Pinpoint the cell where the given text exists, returning its (X, Y) midpoint coordinate. 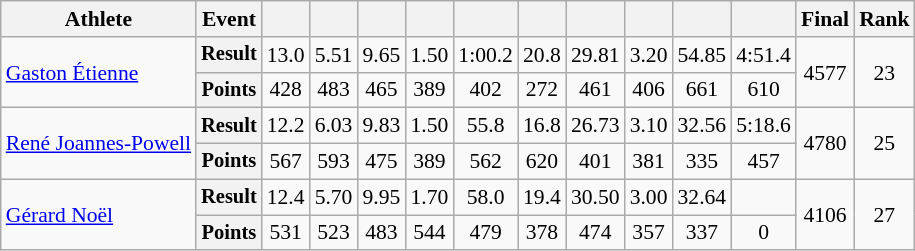
30.50 (596, 197)
27 (884, 214)
531 (286, 233)
0 (764, 233)
Gérard Noël (98, 214)
9.95 (381, 197)
54.85 (702, 55)
5:18.6 (764, 126)
4:51.4 (764, 55)
661 (702, 90)
3.10 (649, 126)
475 (381, 162)
4577 (825, 72)
457 (764, 162)
406 (649, 90)
32.56 (702, 126)
401 (596, 162)
562 (486, 162)
6.03 (334, 126)
381 (649, 162)
5.70 (334, 197)
337 (702, 233)
461 (596, 90)
26.73 (596, 126)
12.2 (286, 126)
335 (702, 162)
465 (381, 90)
29.81 (596, 55)
55.8 (486, 126)
9.83 (381, 126)
Event (229, 19)
479 (486, 233)
402 (486, 90)
Gaston Étienne (98, 72)
1.70 (429, 197)
428 (286, 90)
58.0 (486, 197)
4106 (825, 214)
Rank (884, 19)
René Joannes-Powell (98, 144)
523 (334, 233)
610 (764, 90)
5.51 (334, 55)
Final (825, 19)
13.0 (286, 55)
567 (286, 162)
20.8 (542, 55)
9.65 (381, 55)
4780 (825, 144)
593 (334, 162)
378 (542, 233)
544 (429, 233)
474 (596, 233)
23 (884, 72)
1:00.2 (486, 55)
272 (542, 90)
16.8 (542, 126)
25 (884, 144)
3.00 (649, 197)
3.20 (649, 55)
357 (649, 233)
19.4 (542, 197)
12.4 (286, 197)
32.64 (702, 197)
620 (542, 162)
Athlete (98, 19)
